Return (X, Y) of the center of cell containing provided text 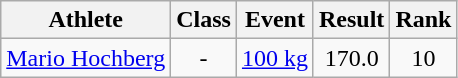
Event (274, 20)
Athlete (86, 20)
100 kg (274, 58)
170.0 (351, 58)
Mario Hochberg (86, 58)
10 (424, 58)
Result (351, 20)
Class (204, 20)
- (204, 58)
Rank (424, 20)
